Pinpoint the cell where the given text exists, returning its [X, Y] midpoint coordinate. 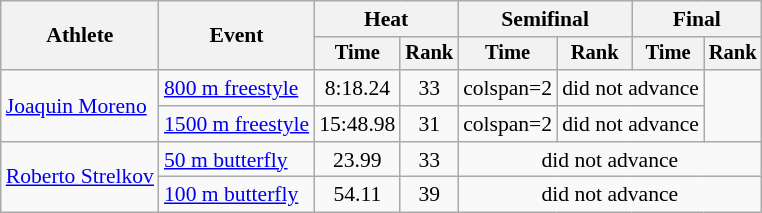
Final [696, 19]
50 m butterfly [236, 160]
15:48.98 [357, 124]
Event [236, 36]
1500 m freestyle [236, 124]
Joaquin Moreno [80, 106]
39 [429, 195]
100 m butterfly [236, 195]
800 m freestyle [236, 88]
Semifinal [545, 19]
Roberto Strelkov [80, 178]
Athlete [80, 36]
31 [429, 124]
23.99 [357, 160]
Heat [386, 19]
8:18.24 [357, 88]
54.11 [357, 195]
